Find where the given text appears and provide that cell's center as [x, y] coordinate. 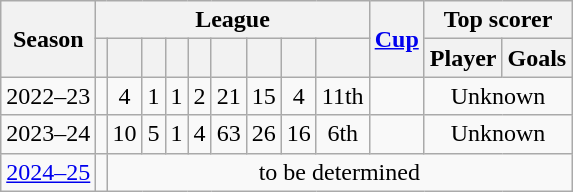
2022–23 [48, 96]
League [232, 20]
2 [200, 96]
11th [342, 96]
6th [342, 134]
Cup [396, 39]
Season [48, 39]
21 [228, 96]
Player [463, 58]
26 [264, 134]
15 [264, 96]
2023–24 [48, 134]
5 [154, 134]
Goals [537, 58]
Top scorer [498, 20]
to be determined [340, 172]
10 [124, 134]
16 [298, 134]
2024–25 [48, 172]
63 [228, 134]
